Scan for the cell matching the given text and deliver its [x, y] coordinate at center. 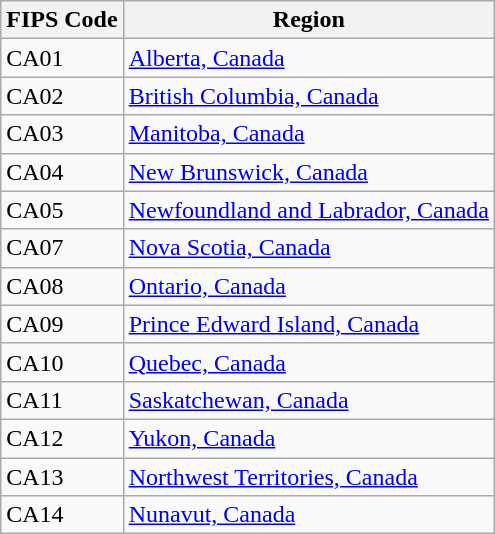
CA04 [62, 172]
Yukon, Canada [308, 438]
CA03 [62, 134]
CA09 [62, 324]
Ontario, Canada [308, 286]
FIPS Code [62, 20]
Northwest Territories, Canada [308, 477]
CA11 [62, 400]
Region [308, 20]
CA12 [62, 438]
Prince Edward Island, Canada [308, 324]
Quebec, Canada [308, 362]
CA01 [62, 58]
Alberta, Canada [308, 58]
Manitoba, Canada [308, 134]
Newfoundland and Labrador, Canada [308, 210]
British Columbia, Canada [308, 96]
CA14 [62, 515]
CA02 [62, 96]
CA07 [62, 248]
New Brunswick, Canada [308, 172]
CA13 [62, 477]
Nunavut, Canada [308, 515]
Saskatchewan, Canada [308, 400]
CA05 [62, 210]
CA10 [62, 362]
Nova Scotia, Canada [308, 248]
CA08 [62, 286]
